Find where the given text appears and provide that cell's center as (x, y) coordinate. 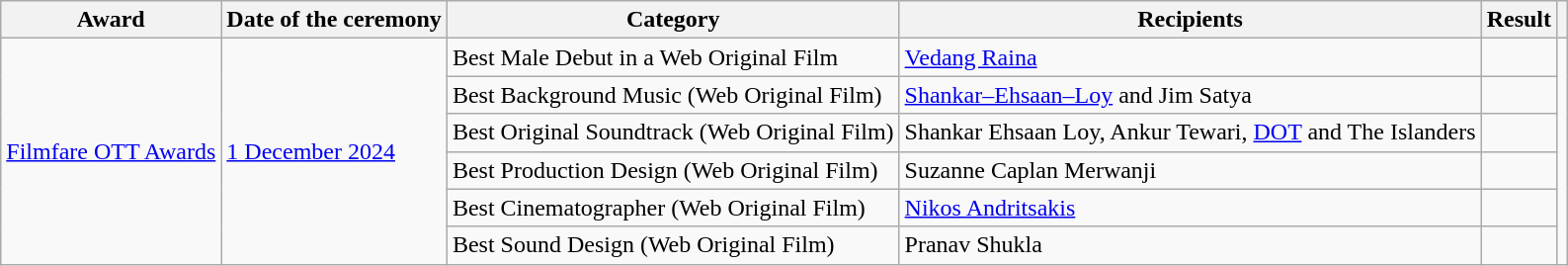
Best Original Soundtrack (Web Original Film) (673, 133)
Shankar Ehsaan Loy, Ankur Tewari, DOT and The Islanders (1190, 133)
Best Background Music (Web Original Film) (673, 95)
Best Male Debut in a Web Original Film (673, 57)
1 December 2024 (334, 151)
Vedang Raina (1190, 57)
Pranav Shukla (1190, 245)
Best Sound Design (Web Original Film) (673, 245)
Best Cinematographer (Web Original Film) (673, 208)
Recipients (1190, 20)
Nikos Andritsakis (1190, 208)
Shankar–Ehsaan–Loy and Jim Satya (1190, 95)
Suzanne Caplan Merwanji (1190, 170)
Award (111, 20)
Category (673, 20)
Result (1519, 20)
Date of the ceremony (334, 20)
Filmfare OTT Awards (111, 151)
Best Production Design (Web Original Film) (673, 170)
